Return the [X, Y] coordinate for the center point of the cell that contains the specified text.  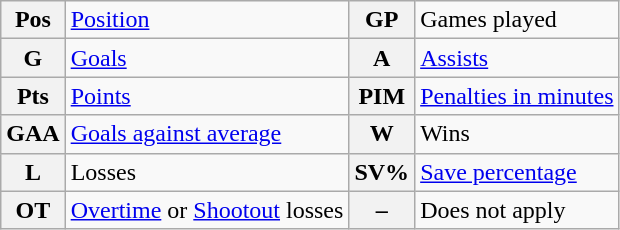
Wins [517, 134]
PIM [382, 96]
Losses [207, 172]
A [382, 58]
OT [33, 210]
Points [207, 96]
G [33, 58]
W [382, 134]
L [33, 172]
GP [382, 20]
Does not apply [517, 210]
Pos [33, 20]
SV% [382, 172]
Games played [517, 20]
Pts [33, 96]
– [382, 210]
Assists [517, 58]
Goals against average [207, 134]
GAA [33, 134]
Goals [207, 58]
Penalties in minutes [517, 96]
Position [207, 20]
Save percentage [517, 172]
Overtime or Shootout losses [207, 210]
